Output the [x, y] coordinate of the center of the cell containing the given text.  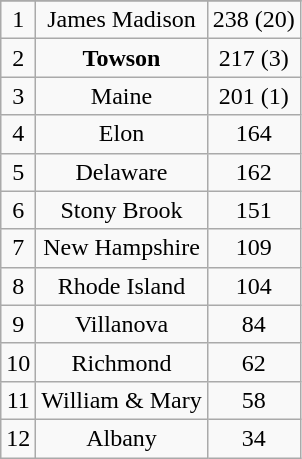
Stony Brook [122, 210]
217 (3) [254, 58]
2 [18, 58]
New Hampshire [122, 248]
Towson [122, 58]
James Madison [122, 20]
8 [18, 286]
164 [254, 134]
34 [254, 438]
62 [254, 362]
11 [18, 400]
Delaware [122, 172]
201 (1) [254, 96]
104 [254, 286]
3 [18, 96]
162 [254, 172]
151 [254, 210]
58 [254, 400]
9 [18, 324]
Villanova [122, 324]
12 [18, 438]
Rhode Island [122, 286]
5 [18, 172]
1 [18, 20]
Elon [122, 134]
William & Mary [122, 400]
Maine [122, 96]
84 [254, 324]
109 [254, 248]
6 [18, 210]
7 [18, 248]
Albany [122, 438]
10 [18, 362]
4 [18, 134]
238 (20) [254, 20]
Richmond [122, 362]
